For the text-containing cell, return its midpoint in (x, y) coordinate format. 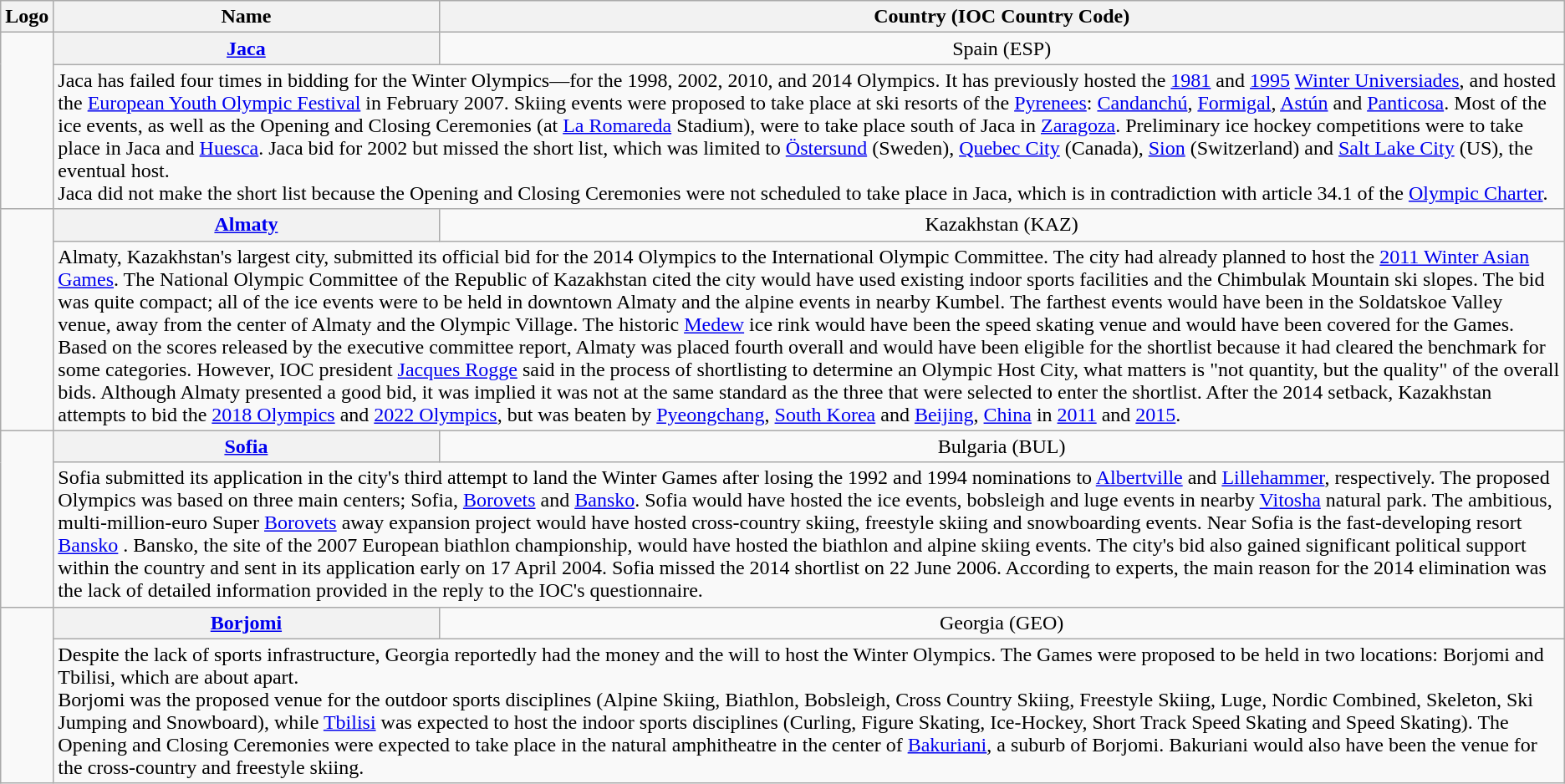
Name (246, 17)
Logo (27, 17)
Borjomi (246, 623)
Jaca (246, 48)
Bulgaria (BUL) (1002, 446)
Kazakhstan (KAZ) (1002, 225)
Spain (ESP) (1002, 48)
Country (IOC Country Code) (1002, 17)
Almaty (246, 225)
Sofia (246, 446)
Georgia (GEO) (1002, 623)
